For the text-containing cell, return its midpoint in [X, Y] coordinate format. 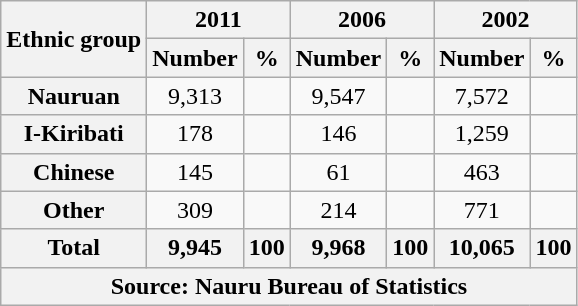
7,572 [482, 96]
Source: Nauru Bureau of Statistics [289, 286]
61 [338, 172]
145 [195, 172]
771 [482, 210]
178 [195, 134]
309 [195, 210]
2006 [362, 20]
146 [338, 134]
9,945 [195, 248]
Total [74, 248]
2011 [218, 20]
9,313 [195, 96]
9,547 [338, 96]
Ethnic group [74, 39]
2002 [506, 20]
1,259 [482, 134]
214 [338, 210]
9,968 [338, 248]
10,065 [482, 248]
Chinese [74, 172]
I-Kiribati [74, 134]
Other [74, 210]
Nauruan [74, 96]
463 [482, 172]
